Search for the cell housing the specified text and yield its [x, y] center coordinate. 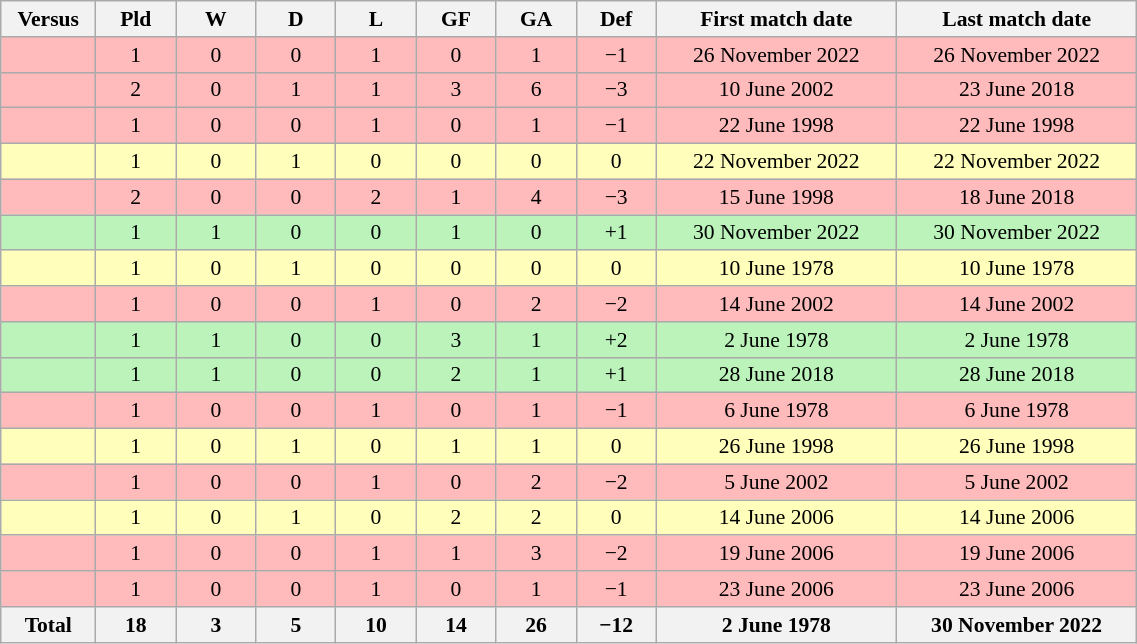
10 [376, 625]
5 [296, 625]
4 [536, 197]
+2 [616, 340]
GA [536, 19]
D [296, 19]
26 [536, 625]
10 June 2002 [776, 90]
23 June 2018 [1016, 90]
Versus [48, 19]
First match date [776, 19]
15 June 1998 [776, 197]
Pld [136, 19]
L [376, 19]
Last match date [1016, 19]
Def [616, 19]
6 [536, 90]
14 [456, 625]
−12 [616, 625]
GF [456, 19]
Total [48, 625]
W [216, 19]
18 June 2018 [1016, 197]
18 [136, 625]
